For the text-containing cell, return its midpoint in (x, y) coordinate format. 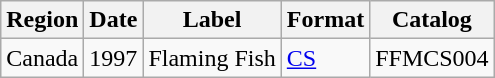
Catalog (432, 20)
Region (42, 20)
FFMCS004 (432, 58)
Format (325, 20)
CS (325, 58)
Canada (42, 58)
Flaming Fish (212, 58)
Label (212, 20)
Date (114, 20)
1997 (114, 58)
